Output the [x, y] coordinate of the center of the cell containing the given text.  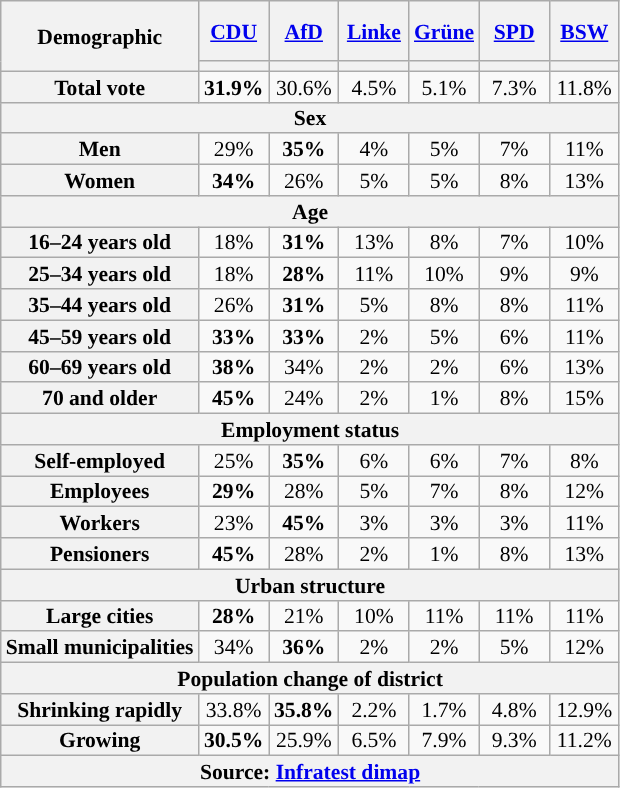
4% [374, 150]
35.8% [304, 710]
Self-employed [100, 460]
38% [234, 366]
4.5% [374, 86]
Small municipalities [100, 648]
AfD [304, 31]
Employees [100, 492]
Total vote [100, 86]
CDU [234, 31]
5.1% [444, 86]
7.3% [514, 86]
30.5% [234, 740]
25.9% [304, 740]
Workers [100, 522]
35–44 years old [100, 304]
4.8% [514, 710]
BSW [584, 31]
Employment status [310, 430]
Women [100, 180]
Sex [310, 118]
Age [310, 212]
Grüne [444, 31]
33.8% [234, 710]
45–59 years old [100, 336]
Linke [374, 31]
11.2% [584, 740]
6.5% [374, 740]
11.8% [584, 86]
21% [304, 616]
16–24 years old [100, 242]
Urban structure [310, 584]
60–69 years old [100, 366]
12.9% [584, 710]
Growing [100, 740]
SPD [514, 31]
Pensioners [100, 554]
1.7% [444, 710]
2.2% [374, 710]
36% [304, 648]
Shrinking rapidly [100, 710]
25% [234, 460]
25–34 years old [100, 274]
Source: Infratest dimap [310, 772]
31.9% [234, 86]
Population change of district [310, 678]
24% [304, 398]
30.6% [304, 86]
7.9% [444, 740]
23% [234, 522]
Demographic [100, 36]
15% [584, 398]
Large cities [100, 616]
70 and older [100, 398]
9.3% [514, 740]
Men [100, 150]
